Capture the cell that displays the provided text and extract its (X, Y) central coordinate. 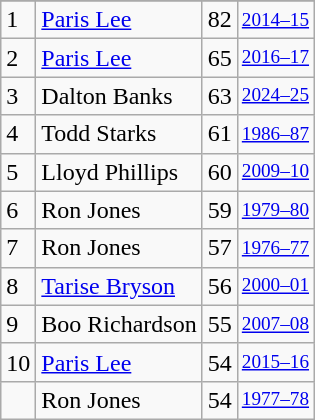
Todd Starks (119, 134)
2016–17 (275, 58)
82 (220, 20)
2024–25 (275, 96)
1 (18, 20)
5 (18, 172)
2009–10 (275, 172)
Dalton Banks (119, 96)
1979–80 (275, 210)
6 (18, 210)
1976–77 (275, 248)
61 (220, 134)
57 (220, 248)
2015–16 (275, 362)
7 (18, 248)
2000–01 (275, 286)
56 (220, 286)
8 (18, 286)
9 (18, 324)
Tarise Bryson (119, 286)
1977–78 (275, 400)
65 (220, 58)
10 (18, 362)
4 (18, 134)
2014–15 (275, 20)
63 (220, 96)
2007–08 (275, 324)
59 (220, 210)
Boo Richardson (119, 324)
1986–87 (275, 134)
Lloyd Phillips (119, 172)
55 (220, 324)
2 (18, 58)
3 (18, 96)
60 (220, 172)
